Locate the cell with the specified text and output its [x, y] center coordinate. 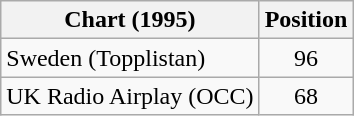
96 [306, 58]
Chart (1995) [130, 20]
UK Radio Airplay (OCC) [130, 96]
Position [306, 20]
Sweden (Topplistan) [130, 58]
68 [306, 96]
